Return the (X, Y) coordinate for the center point of the cell that contains the specified text.  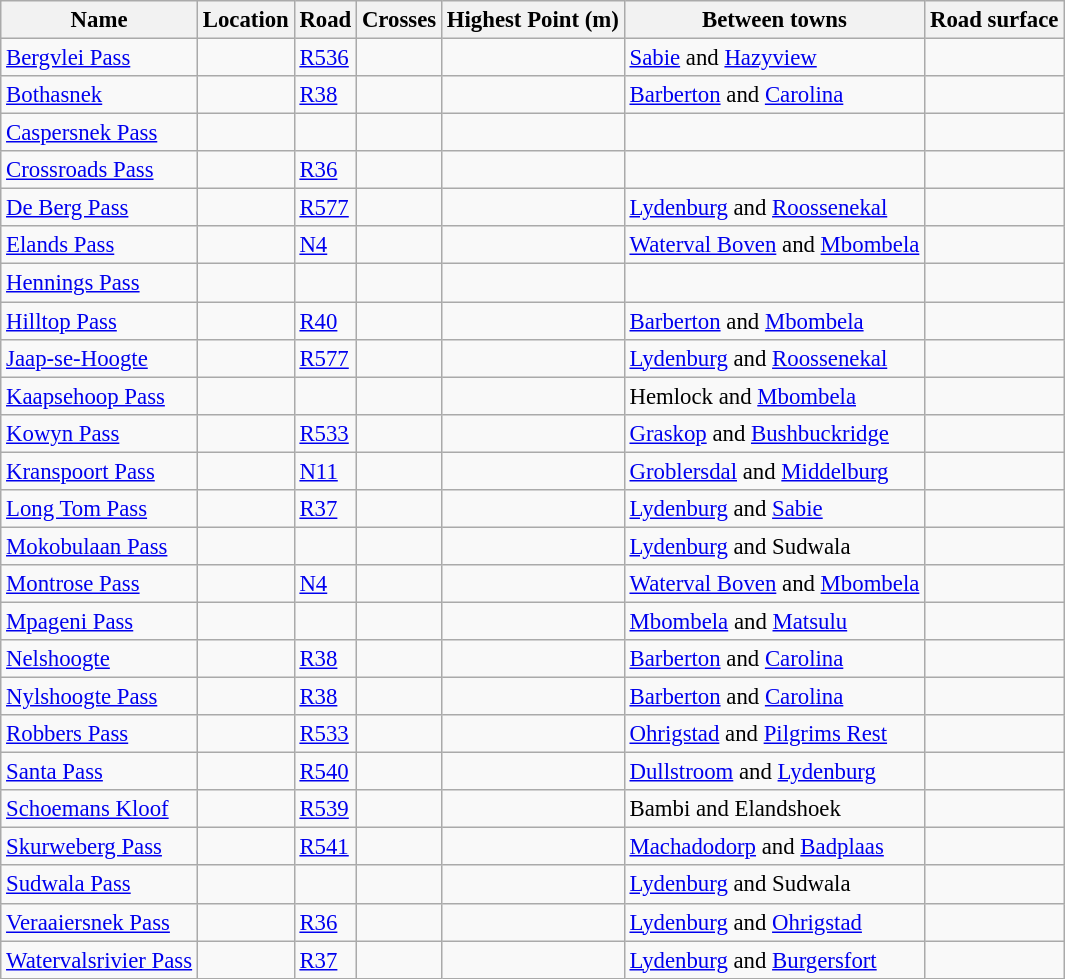
Graskop and Bushbuckridge (774, 433)
Lydenburg and Burgersfort (774, 960)
R539 (326, 809)
Skurweberg Pass (100, 847)
Crosses (400, 20)
R536 (326, 58)
Machadodorp and Badplaas (774, 847)
Caspersnek Pass (100, 133)
Mpageni Pass (100, 621)
Road surface (994, 20)
De Berg Pass (100, 208)
Veraaiersnek Pass (100, 922)
Lydenburg and Ohrigstad (774, 922)
Lydenburg and Sabie (774, 509)
Mokobulaan Pass (100, 546)
Highest Point (m) (532, 20)
Nylshoogte Pass (100, 697)
Bergvlei Pass (100, 58)
Groblersdal and Middelburg (774, 471)
Location (246, 20)
Dullstroom and Lydenburg (774, 772)
R40 (326, 321)
Between towns (774, 20)
Crossroads Pass (100, 170)
Hennings Pass (100, 283)
Bambi and Elandshoek (774, 809)
Hilltop Pass (100, 321)
Santa Pass (100, 772)
Kowyn Pass (100, 433)
Jaap-se-Hoogte (100, 358)
Watervalsrivier Pass (100, 960)
Barberton and Mbombela (774, 321)
Sabie and Hazyview (774, 58)
N11 (326, 471)
Bothasnek (100, 95)
Robbers Pass (100, 734)
Montrose Pass (100, 584)
Ohrigstad and Pilgrims Rest (774, 734)
Hemlock and Mbombela (774, 396)
Long Tom Pass (100, 509)
Name (100, 20)
Kaapsehoop Pass (100, 396)
R540 (326, 772)
R541 (326, 847)
Kranspoort Pass (100, 471)
Schoemans Kloof (100, 809)
Mbombela and Matsulu (774, 621)
Road (326, 20)
Nelshoogte (100, 659)
Elands Pass (100, 245)
Sudwala Pass (100, 885)
